Identify which cell holds the provided text, then report its [x, y] central coordinate. 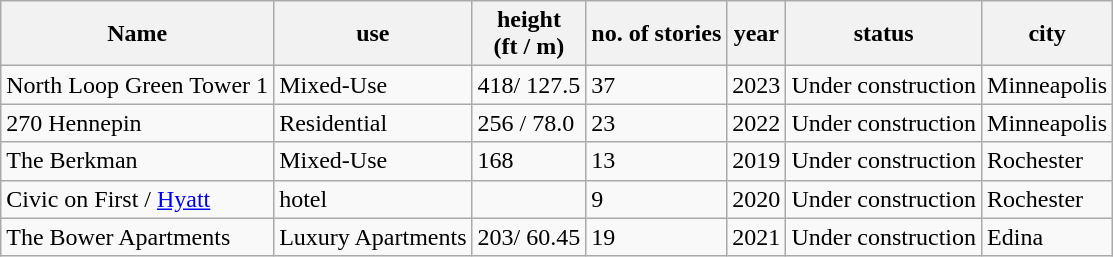
height(ft / m) [529, 34]
37 [656, 85]
The Berkman [138, 161]
2023 [756, 85]
The Bower Apartments [138, 237]
city [1048, 34]
status [884, 34]
168 [529, 161]
2019 [756, 161]
418/ 127.5 [529, 85]
year [756, 34]
13 [656, 161]
North Loop Green Tower 1 [138, 85]
23 [656, 123]
no. of stories [656, 34]
2020 [756, 199]
256 / 78.0 [529, 123]
2022 [756, 123]
2021 [756, 237]
Name [138, 34]
203/ 60.45 [529, 237]
Edina [1048, 237]
use [373, 34]
Civic on First / Hyatt [138, 199]
hotel [373, 199]
Luxury Apartments [373, 237]
9 [656, 199]
19 [656, 237]
Residential [373, 123]
270 Hennepin [138, 123]
